Find where the given text appears and provide that cell's center as (x, y) coordinate. 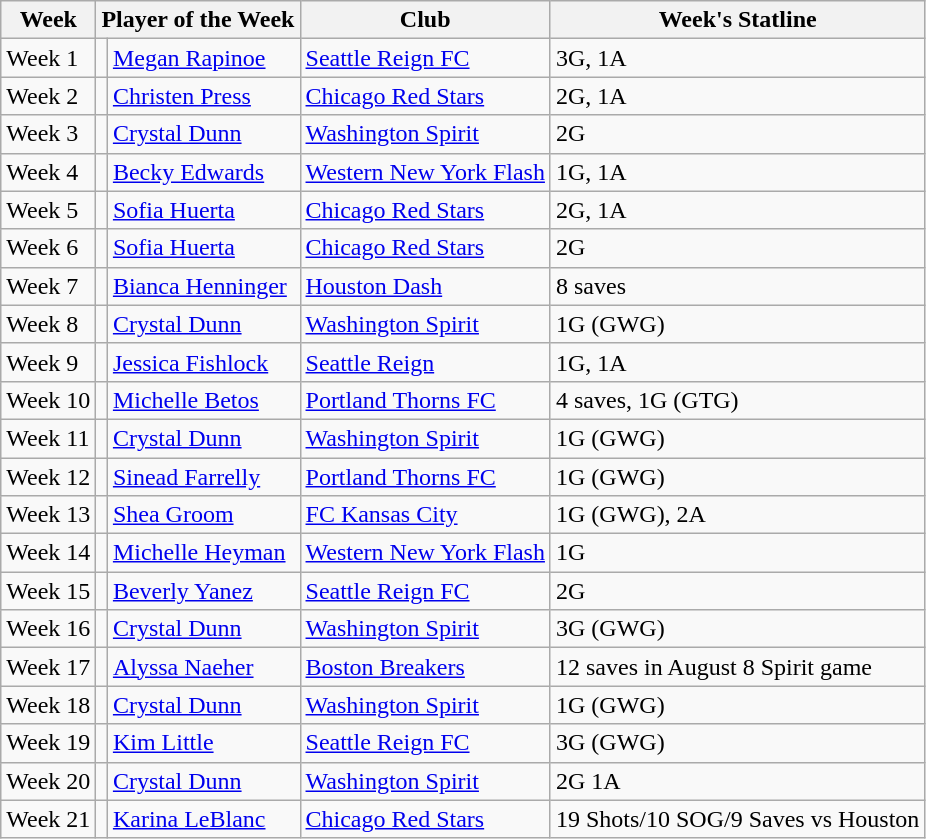
Karina LeBlanc (204, 819)
Sinead Farrelly (204, 477)
Week 3 (48, 134)
Week 13 (48, 515)
Club (425, 20)
Week 19 (48, 743)
Week 6 (48, 248)
Week 15 (48, 591)
Week 21 (48, 819)
Seattle Reign (425, 362)
Week 4 (48, 172)
Jessica Fishlock (204, 362)
Week 7 (48, 286)
4 saves, 1G (GTG) (737, 400)
2G 1A (737, 781)
Week 18 (48, 705)
Michelle Betos (204, 400)
Kim Little (204, 743)
Becky Edwards (204, 172)
Week 14 (48, 553)
Beverly Yanez (204, 591)
Week 5 (48, 210)
Boston Breakers (425, 667)
FC Kansas City (425, 515)
Christen Press (204, 96)
3G, 1A (737, 58)
Michelle Heyman (204, 553)
Week 2 (48, 96)
19 Shots/10 SOG/9 Saves vs Houston (737, 819)
Week 10 (48, 400)
Bianca Henninger (204, 286)
Alyssa Naeher (204, 667)
Week 1 (48, 58)
Week 17 (48, 667)
Houston Dash (425, 286)
1G (GWG), 2A (737, 515)
Week 9 (48, 362)
Week 20 (48, 781)
1G (737, 553)
Week 8 (48, 324)
Shea Groom (204, 515)
Week (48, 20)
8 saves (737, 286)
Week's Statline (737, 20)
Week 11 (48, 438)
12 saves in August 8 Spirit game (737, 667)
Player of the Week (198, 20)
Megan Rapinoe (204, 58)
Week 12 (48, 477)
Week 16 (48, 629)
